For the text-containing cell, return its midpoint in (x, y) coordinate format. 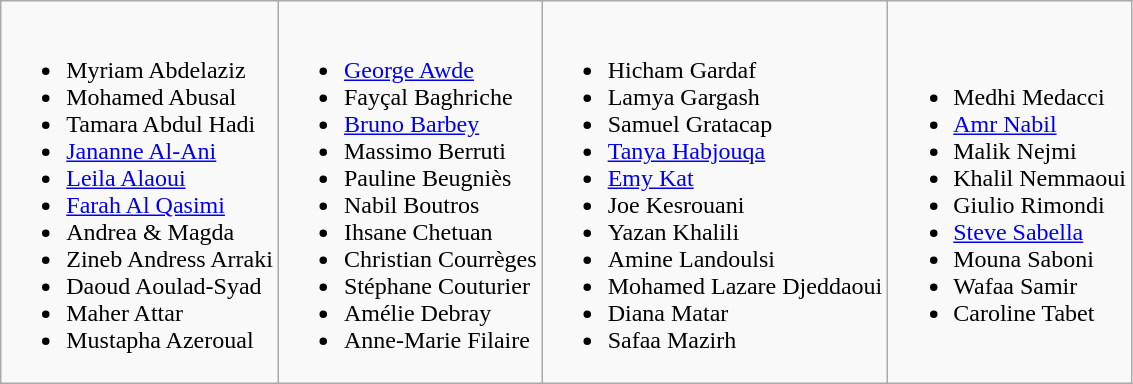
Medhi MedacciAmr NabilMalik NejmiKhalil NemmaouiGiulio RimondiSteve SabellaMouna SaboniWafaa SamirCaroline Tabet (1010, 192)
